Extract the (X, Y) coordinate from the center of the cell holding the provided text.  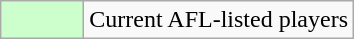
Current AFL-listed players (219, 20)
